Pinpoint the cell where the given text exists, returning its (x, y) midpoint coordinate. 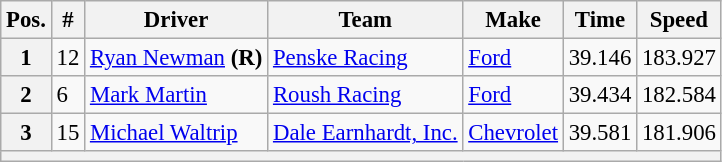
15 (68, 133)
Roush Racing (366, 95)
Dale Earnhardt, Inc. (366, 133)
Penske Racing (366, 58)
182.584 (680, 95)
Make (513, 20)
6 (68, 95)
39.434 (600, 95)
1 (26, 58)
# (68, 20)
Mark Martin (176, 95)
39.581 (600, 133)
3 (26, 133)
Time (600, 20)
Ryan Newman (R) (176, 58)
Michael Waltrip (176, 133)
183.927 (680, 58)
2 (26, 95)
12 (68, 58)
39.146 (600, 58)
Pos. (26, 20)
181.906 (680, 133)
Driver (176, 20)
Chevrolet (513, 133)
Speed (680, 20)
Team (366, 20)
